Find where the given text appears and provide that cell's center as [X, Y] coordinate. 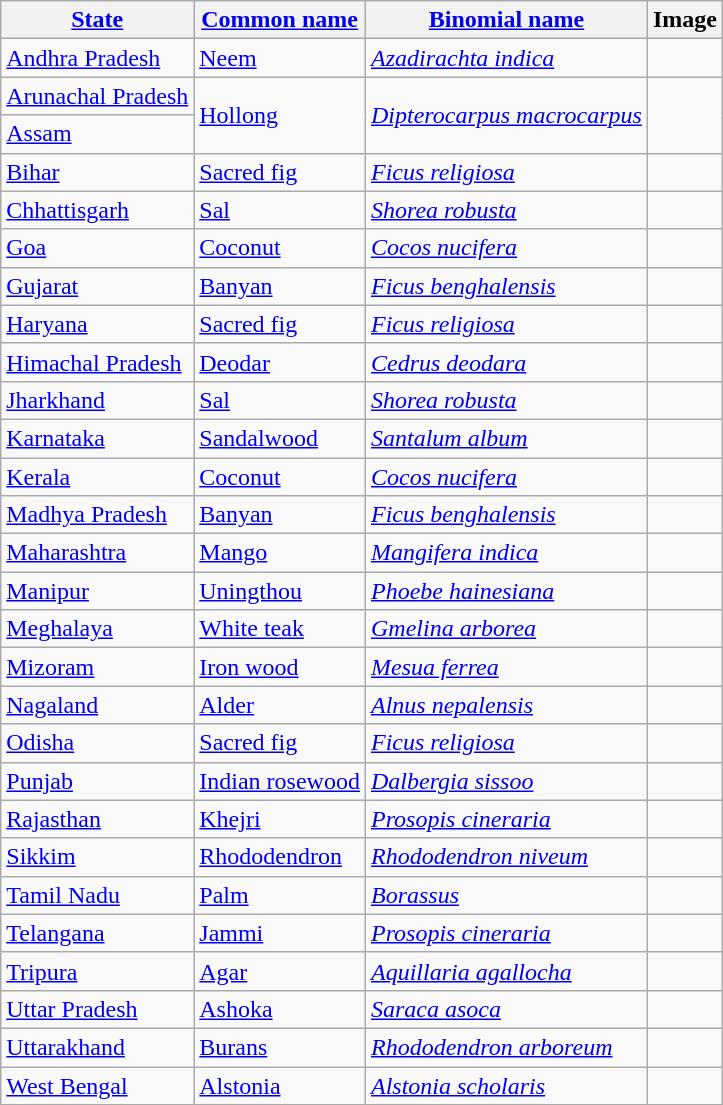
Andhra Pradesh [98, 58]
Deodar [280, 362]
Chhattisgarh [98, 210]
Alder [280, 705]
Mango [280, 553]
Borassus [506, 895]
Alnus nepalensis [506, 705]
Indian rosewood [280, 781]
White teak [280, 629]
Rhododendron niveum [506, 857]
Himachal Pradesh [98, 362]
Madhya Pradesh [98, 515]
Rajasthan [98, 819]
Mizoram [98, 667]
Arunachal Pradesh [98, 96]
Uningthou [280, 591]
Mangifera indica [506, 553]
Rhododendron arboreum [506, 1047]
Goa [98, 248]
Nagaland [98, 705]
Phoebe hainesiana [506, 591]
Sikkim [98, 857]
Jharkhand [98, 400]
Jammi [280, 933]
Rhododendron [280, 857]
Azadirachta indica [506, 58]
Binomial name [506, 20]
Assam [98, 134]
Tripura [98, 971]
Dipterocarpus macrocarpus [506, 115]
Dalbergia sissoo [506, 781]
Gujarat [98, 286]
Sandalwood [280, 438]
Santalum album [506, 438]
Uttar Pradesh [98, 1009]
Haryana [98, 324]
Agar [280, 971]
Meghalaya [98, 629]
Odisha [98, 743]
Saraca asoca [506, 1009]
Cedrus deodara [506, 362]
Alstonia scholaris [506, 1085]
Gmelina arborea [506, 629]
Telangana [98, 933]
State [98, 20]
Image [684, 20]
Palm [280, 895]
Ashoka [280, 1009]
Hollong [280, 115]
Tamil Nadu [98, 895]
Punjab [98, 781]
Kerala [98, 477]
Uttarakhand [98, 1047]
Common name [280, 20]
Bihar [98, 172]
West Bengal [98, 1085]
Burans [280, 1047]
Mesua ferrea [506, 667]
Khejri [280, 819]
Alstonia [280, 1085]
Manipur [98, 591]
Karnataka [98, 438]
Aquillaria agallocha [506, 971]
Iron wood [280, 667]
Maharashtra [98, 553]
Neem [280, 58]
